Pinpoint the cell where the given text exists, returning its [x, y] midpoint coordinate. 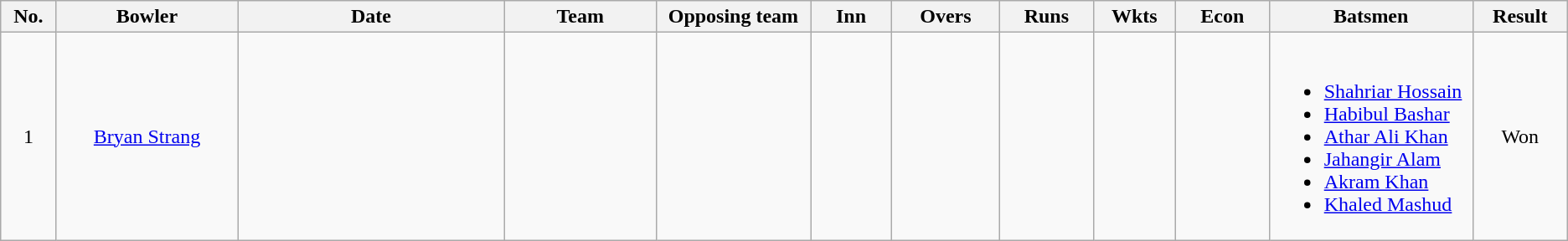
1 [28, 136]
Result [1519, 17]
Bryan Strang [147, 136]
Overs [945, 17]
Wkts [1134, 17]
Team [580, 17]
Econ [1222, 17]
Date [371, 17]
Bowler [147, 17]
Won [1519, 136]
Opposing team [733, 17]
Shahriar HossainHabibul BasharAthar Ali KhanJahangir AlamAkram KhanKhaled Mashud [1370, 136]
No. [28, 17]
Inn [851, 17]
Runs [1046, 17]
Batsmen [1370, 17]
